Detect which cell encompasses the target text, then output its [x, y] center coordinate. 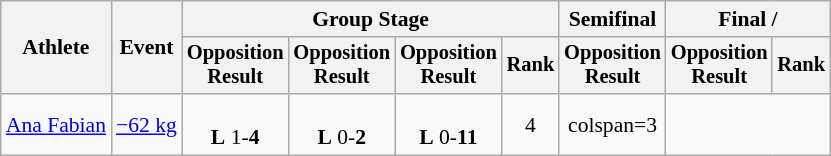
Event [146, 48]
4 [531, 124]
Ana Fabian [56, 124]
L 0-2 [342, 124]
Semifinal [612, 19]
Final / [748, 19]
L 1-4 [236, 124]
L 0-11 [448, 124]
Athlete [56, 48]
Group Stage [370, 19]
colspan=3 [612, 124]
−62 kg [146, 124]
